Detect which cell encompasses the target text, then output its (X, Y) center coordinate. 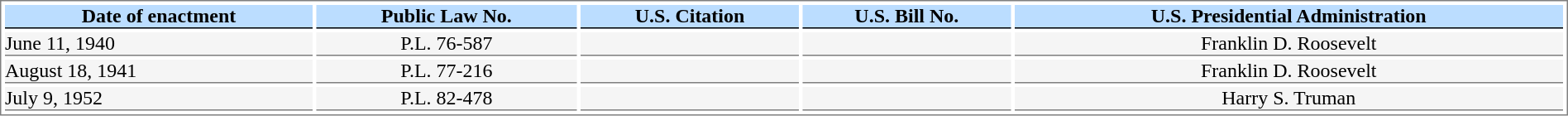
July 9, 1952 (159, 99)
August 18, 1941 (159, 71)
Date of enactment (159, 17)
U.S. Bill No. (906, 17)
June 11, 1940 (159, 44)
P.L. 76-587 (447, 44)
Public Law No. (447, 17)
P.L. 82-478 (447, 99)
U.S. Citation (690, 17)
P.L. 77-216 (447, 71)
U.S. Presidential Administration (1288, 17)
Harry S. Truman (1288, 99)
